Pinpoint the cell where the given text exists, returning its (x, y) midpoint coordinate. 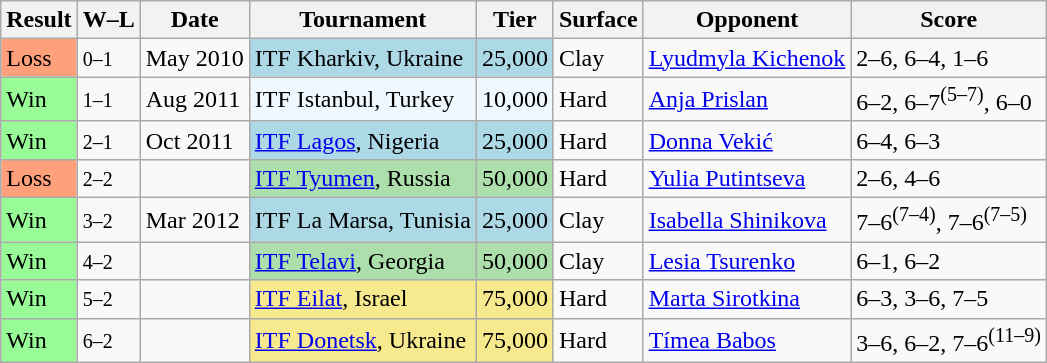
6–4, 6–3 (949, 140)
6–2, 6–7(5–7), 6–0 (949, 100)
Date (194, 20)
2–6, 4–6 (949, 178)
ITF Lagos, Nigeria (362, 140)
10,000 (514, 100)
6–3, 3–6, 7–5 (949, 299)
Tímea Babos (747, 340)
0–1 (108, 58)
ITF La Marsa, Tunisia (362, 220)
Score (949, 20)
Tournament (362, 20)
2–1 (108, 140)
Isabella Shinikova (747, 220)
4–2 (108, 261)
Mar 2012 (194, 220)
Oct 2011 (194, 140)
W–L (108, 20)
Marta Sirotkina (747, 299)
Opponent (747, 20)
Donna Vekić (747, 140)
ITF Eilat, Israel (362, 299)
3–2 (108, 220)
ITF Donetsk, Ukraine (362, 340)
Lyudmyla Kichenok (747, 58)
3–6, 6–2, 7–6(11–9) (949, 340)
ITF Kharkiv, Ukraine (362, 58)
ITF Tyumen, Russia (362, 178)
Result (39, 20)
ITF Istanbul, Turkey (362, 100)
2–6, 6–4, 1–6 (949, 58)
Yulia Putintseva (747, 178)
Surface (598, 20)
Lesia Tsurenko (747, 261)
Anja Prislan (747, 100)
May 2010 (194, 58)
5–2 (108, 299)
7–6(7–4), 7–6(7–5) (949, 220)
ITF Telavi, Georgia (362, 261)
1–1 (108, 100)
6–1, 6–2 (949, 261)
6–2 (108, 340)
Tier (514, 20)
Aug 2011 (194, 100)
2–2 (108, 178)
